Search for the cell housing the specified text and yield its [X, Y] center coordinate. 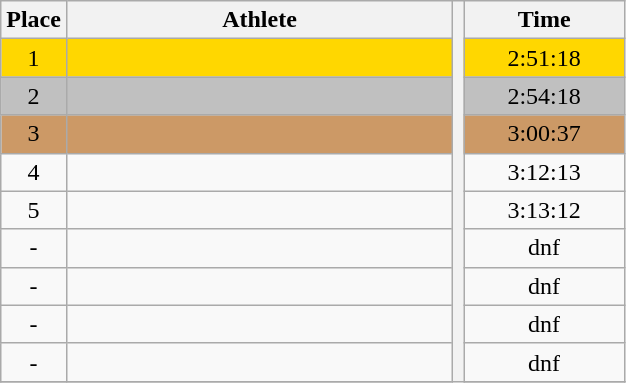
1 [34, 58]
Athlete [259, 20]
3:13:12 [544, 210]
3:00:37 [544, 134]
2 [34, 96]
2:51:18 [544, 58]
5 [34, 210]
2:54:18 [544, 96]
Time [544, 20]
3:12:13 [544, 172]
4 [34, 172]
Place [34, 20]
3 [34, 134]
